Scan for the cell matching the given text and deliver its [X, Y] coordinate at center. 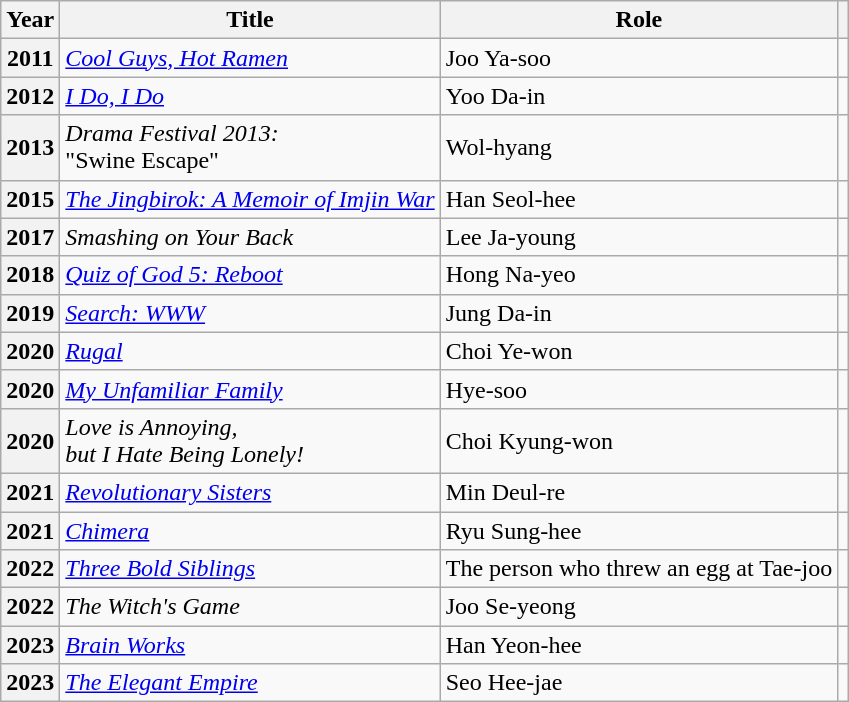
Yoo Da-in [638, 96]
Role [638, 20]
2013 [30, 148]
Lee Ja-young [638, 237]
Cool Guys, Hot Ramen [250, 58]
Rugal [250, 351]
Chimera [250, 531]
Joo Ya-soo [638, 58]
2015 [30, 199]
2019 [30, 313]
2017 [30, 237]
Jung Da-in [638, 313]
2011 [30, 58]
Min Deul-re [638, 492]
Han Yeon-hee [638, 645]
Search: WWW [250, 313]
Ryu Sung-hee [638, 531]
Quiz of God 5: Reboot [250, 275]
Year [30, 20]
2018 [30, 275]
Wol-hyang [638, 148]
The Jingbirok: A Memoir of Imjin War [250, 199]
Choi Kyung-won [638, 440]
Brain Works [250, 645]
Han Seol-hee [638, 199]
The person who threw an egg at Tae-joo [638, 569]
Joo Se-yeong [638, 607]
The Elegant Empire [250, 683]
Title [250, 20]
2012 [30, 96]
Seo Hee-jae [638, 683]
Drama Festival 2013:"Swine Escape" [250, 148]
I Do, I Do [250, 96]
Love is Annoying,but I Hate Being Lonely! [250, 440]
Smashing on Your Back [250, 237]
The Witch's Game [250, 607]
Hong Na-yeo [638, 275]
Choi Ye-won [638, 351]
Revolutionary Sisters [250, 492]
Hye-soo [638, 389]
Three Bold Siblings [250, 569]
My Unfamiliar Family [250, 389]
